Detect which cell encompasses the target text, then output its [x, y] center coordinate. 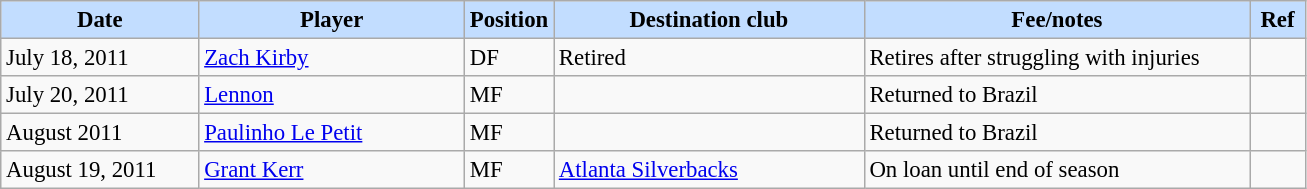
Atlanta Silverbacks [710, 170]
July 18, 2011 [100, 58]
Grant Kerr [332, 170]
Ref [1278, 20]
July 20, 2011 [100, 95]
August 19, 2011 [100, 170]
Player [332, 20]
August 2011 [100, 133]
Zach Kirby [332, 58]
Retires after struggling with injuries [1057, 58]
DF [508, 58]
Lennon [332, 95]
Paulinho Le Petit [332, 133]
Destination club [710, 20]
Fee/notes [1057, 20]
Date [100, 20]
Retired [710, 58]
On loan until end of season [1057, 170]
Position [508, 20]
